Locate the cell with the specified text and output its (X, Y) center coordinate. 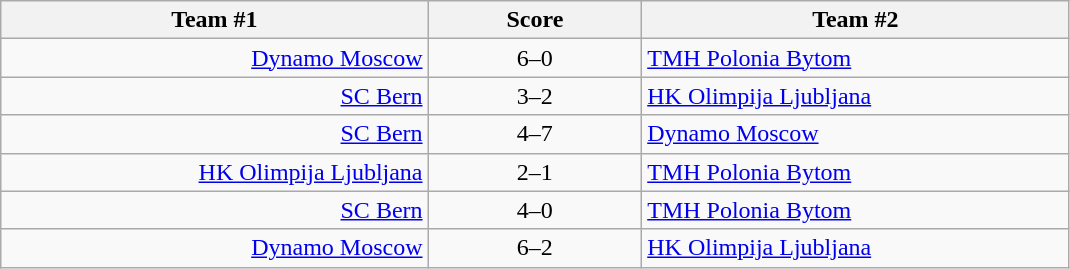
4–7 (535, 134)
6–2 (535, 248)
Team #1 (214, 20)
6–0 (535, 58)
3–2 (535, 96)
Score (535, 20)
2–1 (535, 172)
4–0 (535, 210)
Team #2 (856, 20)
